Identify which cell holds the provided text, then report its (X, Y) central coordinate. 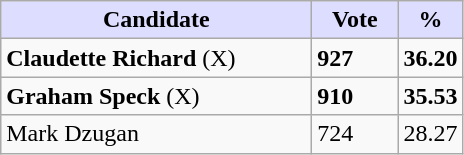
36.20 (430, 58)
% (430, 20)
28.27 (430, 134)
724 (355, 134)
927 (355, 58)
Mark Dzugan (156, 134)
35.53 (430, 96)
Vote (355, 20)
Candidate (156, 20)
910 (355, 96)
Graham Speck (X) (156, 96)
Claudette Richard (X) (156, 58)
